Search for the cell housing the specified text and yield its (X, Y) center coordinate. 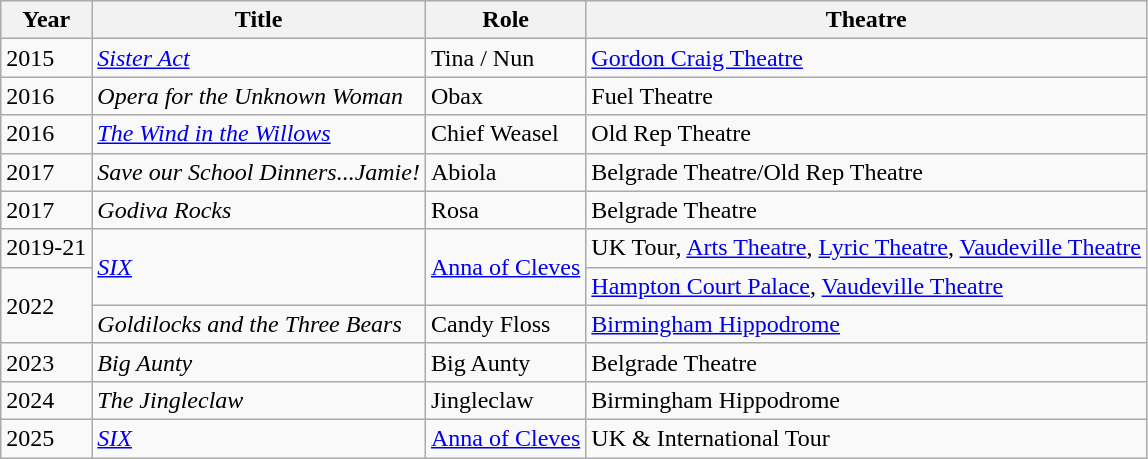
Theatre (866, 20)
Jingleclaw (505, 400)
Hampton Court Palace, Vaudeville Theatre (866, 286)
UK Tour, Arts Theatre, Lyric Theatre, Vaudeville Theatre (866, 248)
2019-21 (46, 248)
Title (259, 20)
2024 (46, 400)
Goldilocks and the Three Bears (259, 324)
UK & International Tour (866, 438)
Fuel Theatre (866, 96)
Save our School Dinners...Jamie! (259, 172)
Tina / Nun (505, 58)
2023 (46, 362)
Opera for the Unknown Woman (259, 96)
Chief Weasel (505, 134)
Candy Floss (505, 324)
Godiva Rocks (259, 210)
Old Rep Theatre (866, 134)
2022 (46, 305)
Rosa (505, 210)
The Wind in the Willows (259, 134)
2025 (46, 438)
2015 (46, 58)
Sister Act (259, 58)
Obax (505, 96)
Year (46, 20)
Abiola (505, 172)
Role (505, 20)
The Jingleclaw (259, 400)
Gordon Craig Theatre (866, 58)
Belgrade Theatre/Old Rep Theatre (866, 172)
